Find where the given text appears and provide that cell's center as [X, Y] coordinate. 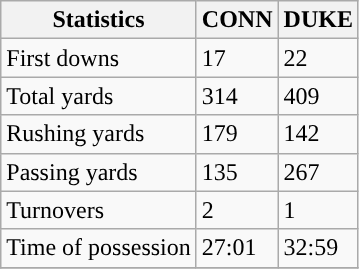
17 [237, 58]
Passing yards [99, 172]
314 [237, 96]
27:01 [237, 248]
142 [318, 134]
22 [318, 58]
179 [237, 134]
CONN [237, 20]
135 [237, 172]
DUKE [318, 20]
Turnovers [99, 210]
1 [318, 210]
Time of possession [99, 248]
2 [237, 210]
32:59 [318, 248]
Statistics [99, 20]
267 [318, 172]
Total yards [99, 96]
First downs [99, 58]
409 [318, 96]
Rushing yards [99, 134]
